Return [x, y] of the center of cell containing provided text 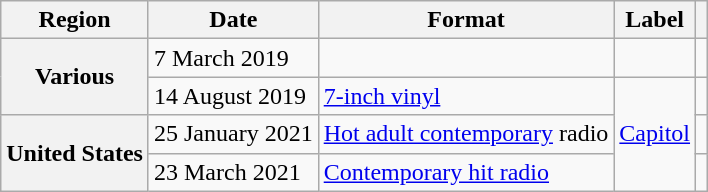
Region [75, 20]
Contemporary hit radio [466, 172]
25 January 2021 [233, 134]
Format [466, 20]
7 March 2019 [233, 58]
Label [655, 20]
23 March 2021 [233, 172]
14 August 2019 [233, 96]
7-inch vinyl [466, 96]
Various [75, 77]
United States [75, 153]
Date [233, 20]
Hot adult contemporary radio [466, 134]
Capitol [655, 134]
